Determine the [x, y] coordinate at the center of the cell enclosing the given text.  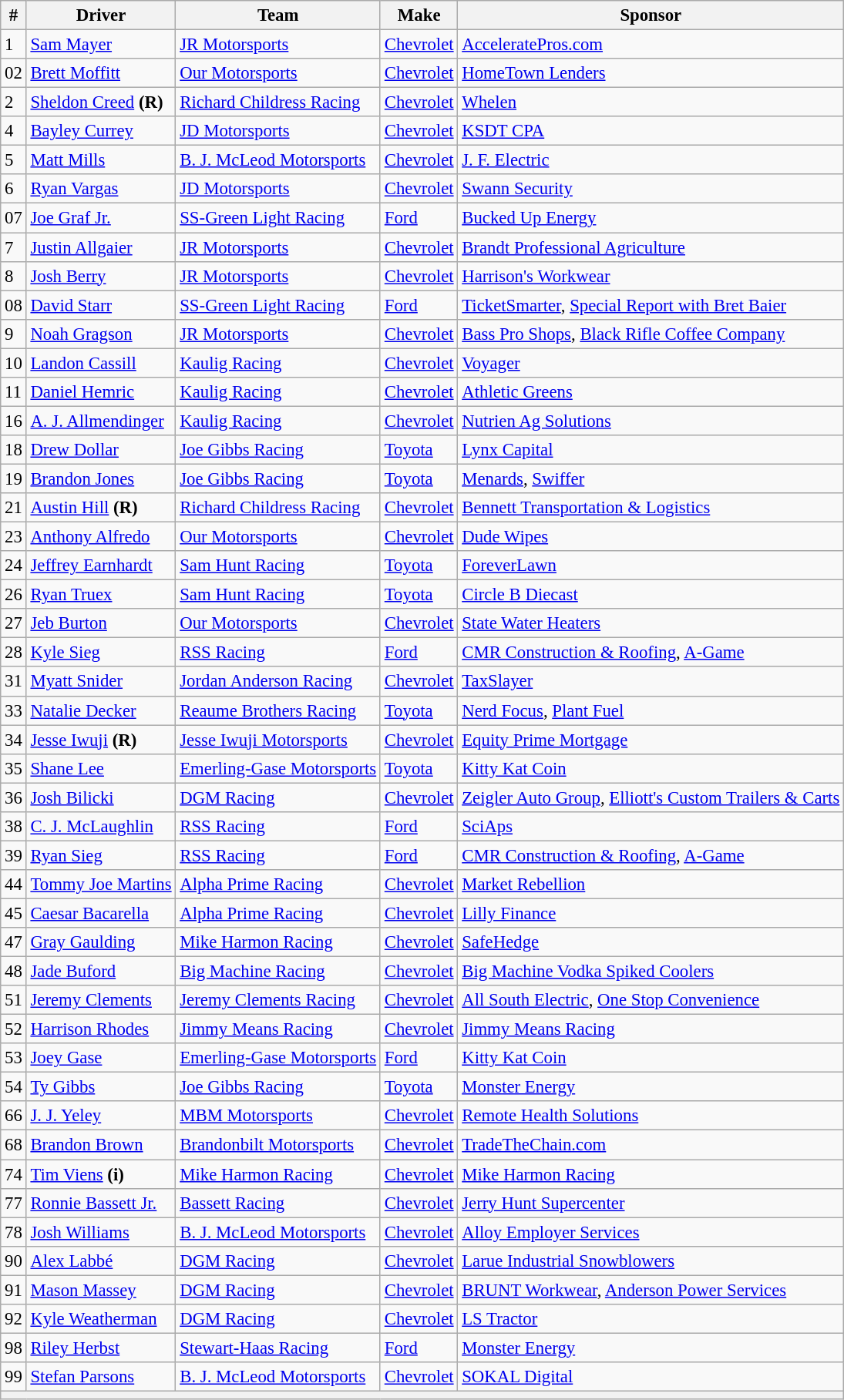
A. J. Allmendinger [101, 421]
Caesar Bacarella [101, 913]
Drew Dollar [101, 450]
State Water Heaters [651, 623]
TaxSlayer [651, 682]
Bayley Currey [101, 131]
Menards, Swiffer [651, 478]
J. F. Electric [651, 160]
All South Electric, One Stop Convenience [651, 1000]
48 [14, 972]
52 [14, 1029]
Brandt Professional Agriculture [651, 247]
Athletic Greens [651, 392]
47 [14, 942]
SciAps [651, 827]
Mason Massey [101, 1290]
1 [14, 45]
38 [14, 827]
Josh Berry [101, 276]
33 [14, 710]
Josh Bilicki [101, 797]
C. J. McLaughlin [101, 827]
Bucked Up Energy [651, 218]
Jeremy Clements [101, 1000]
27 [14, 623]
54 [14, 1087]
Austin Hill (R) [101, 508]
Anthony Alfredo [101, 537]
6 [14, 189]
Bass Pro Shops, Black Rifle Coffee Company [651, 334]
BRUNT Workwear, Anderson Power Services [651, 1290]
Kyle Sieg [101, 653]
74 [14, 1174]
Brandon Brown [101, 1145]
Alex Labbé [101, 1261]
TicketSmarter, Special Report with Bret Baier [651, 305]
07 [14, 218]
24 [14, 566]
TradeTheChain.com [651, 1145]
Sheldon Creed (R) [101, 102]
Sam Mayer [101, 45]
David Starr [101, 305]
LS Tractor [651, 1319]
Noah Gragson [101, 334]
99 [14, 1377]
Tim Viens (i) [101, 1174]
Justin Allgaier [101, 247]
Harrison Rhodes [101, 1029]
Bassett Racing [278, 1203]
Circle B Diecast [651, 595]
11 [14, 392]
98 [14, 1348]
39 [14, 855]
Team [278, 15]
Jesse Iwuji (R) [101, 740]
Bennett Transportation & Logistics [651, 508]
Jeffrey Earnhardt [101, 566]
Swann Security [651, 189]
66 [14, 1116]
Kyle Weatherman [101, 1319]
26 [14, 595]
Brandonbilt Motorsports [278, 1145]
Big Machine Racing [278, 972]
28 [14, 653]
19 [14, 478]
10 [14, 363]
31 [14, 682]
Joey Gase [101, 1058]
Ty Gibbs [101, 1087]
4 [14, 131]
53 [14, 1058]
78 [14, 1232]
Myatt Snider [101, 682]
21 [14, 508]
23 [14, 537]
Nerd Focus, Plant Fuel [651, 710]
16 [14, 421]
Reaume Brothers Racing [278, 710]
Gray Gaulding [101, 942]
Stewart-Haas Racing [278, 1348]
Josh Williams [101, 1232]
Ryan Truex [101, 595]
# [14, 15]
90 [14, 1261]
Tommy Joe Martins [101, 885]
Make [419, 15]
51 [14, 1000]
18 [14, 450]
Big Machine Vodka Spiked Coolers [651, 972]
36 [14, 797]
MBM Motorsports [278, 1116]
77 [14, 1203]
Riley Herbst [101, 1348]
92 [14, 1319]
5 [14, 160]
Ryan Sieg [101, 855]
SOKAL Digital [651, 1377]
91 [14, 1290]
Landon Cassill [101, 363]
Remote Health Solutions [651, 1116]
Jeb Burton [101, 623]
9 [14, 334]
Matt Mills [101, 160]
Driver [101, 15]
Alloy Employer Services [651, 1232]
2 [14, 102]
HomeTown Lenders [651, 73]
Nutrien Ag Solutions [651, 421]
Natalie Decker [101, 710]
45 [14, 913]
Brandon Jones [101, 478]
Jerry Hunt Supercenter [651, 1203]
Jordan Anderson Racing [278, 682]
Ryan Vargas [101, 189]
SafeHedge [651, 942]
Jade Buford [101, 972]
Stefan Parsons [101, 1377]
Joe Graf Jr. [101, 218]
Market Rebellion [651, 885]
Daniel Hemric [101, 392]
Dude Wipes [651, 537]
Equity Prime Mortgage [651, 740]
68 [14, 1145]
Sponsor [651, 15]
Larue Industrial Snowblowers [651, 1261]
ForeverLawn [651, 566]
35 [14, 768]
08 [14, 305]
Harrison's Workwear [651, 276]
Whelen [651, 102]
KSDT CPA [651, 131]
AcceleratePros.com [651, 45]
02 [14, 73]
Jeremy Clements Racing [278, 1000]
J. J. Yeley [101, 1116]
Voyager [651, 363]
Zeigler Auto Group, Elliott's Custom Trailers & Carts [651, 797]
Brett Moffitt [101, 73]
Ronnie Bassett Jr. [101, 1203]
Lilly Finance [651, 913]
Jesse Iwuji Motorsports [278, 740]
44 [14, 885]
Lynx Capital [651, 450]
Shane Lee [101, 768]
34 [14, 740]
8 [14, 276]
7 [14, 247]
